Detect which cell encompasses the target text, then output its [x, y] center coordinate. 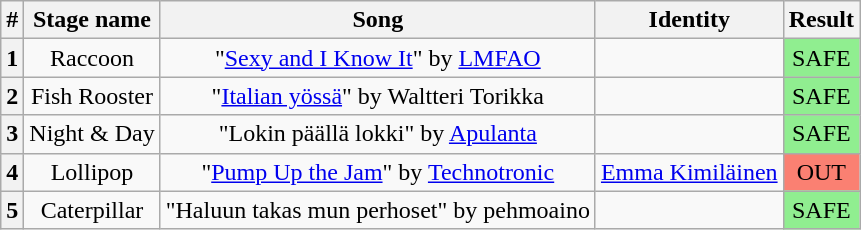
1 [12, 58]
"Haluun takas mun perhoset" by pehmoaino [378, 210]
Night & Day [92, 134]
"Italian yössä" by Waltteri Torikka [378, 96]
Song [378, 20]
# [12, 20]
Fish Rooster [92, 96]
"Lokin päällä lokki" by Apulanta [378, 134]
Emma Kimiläinen [689, 172]
3 [12, 134]
Caterpillar [92, 210]
4 [12, 172]
Identity [689, 20]
OUT [821, 172]
Result [821, 20]
Lollipop [92, 172]
Raccoon [92, 58]
Stage name [92, 20]
"Sexy and I Know It" by LMFAO [378, 58]
"Pump Up the Jam" by Technotronic [378, 172]
2 [12, 96]
5 [12, 210]
